Capture the cell that displays the provided text and extract its [x, y] central coordinate. 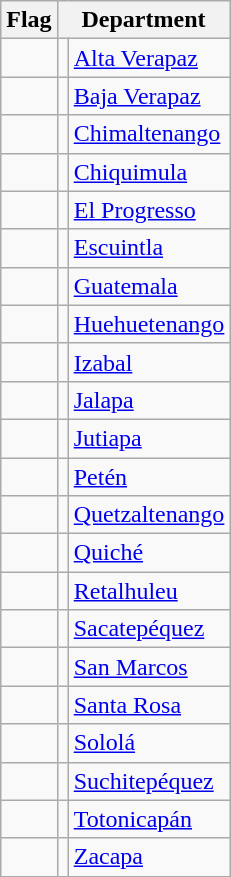
Guatemala [149, 286]
Sololá [149, 743]
Izabal [149, 362]
Petén [149, 477]
Chimaltenango [149, 134]
El Progresso [149, 210]
Chiquimula [149, 172]
Zacapa [149, 857]
Jutiapa [149, 438]
Huehuetenango [149, 324]
Jalapa [149, 400]
Retalhuleu [149, 591]
Baja Verapaz [149, 96]
Santa Rosa [149, 705]
Sacatepéquez [149, 629]
Department [144, 20]
Totonicapán [149, 819]
Flag [29, 20]
Alta Verapaz [149, 58]
Quiché [149, 553]
Escuintla [149, 248]
Quetzaltenango [149, 515]
Suchitepéquez [149, 781]
San Marcos [149, 667]
